Detect which cell encompasses the target text, then output its [X, Y] center coordinate. 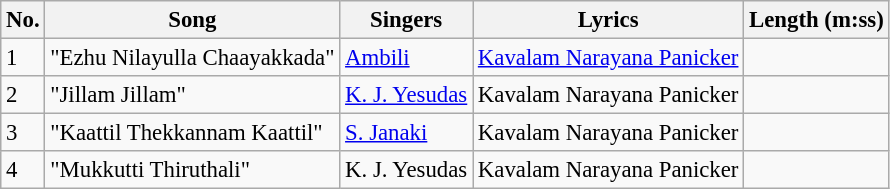
"Mukkutti Thiruthali" [192, 170]
"Ezhu Nilayulla Chaayakkada" [192, 58]
Lyrics [608, 20]
Singers [406, 20]
Ambili [406, 58]
1 [23, 58]
"Kaattil Thekkannam Kaattil" [192, 133]
Length (m:ss) [816, 20]
Song [192, 20]
S. Janaki [406, 133]
2 [23, 95]
No. [23, 20]
4 [23, 170]
3 [23, 133]
"Jillam Jillam" [192, 95]
